Provide the [X, Y] coordinate of the cell's center where the given text is located.  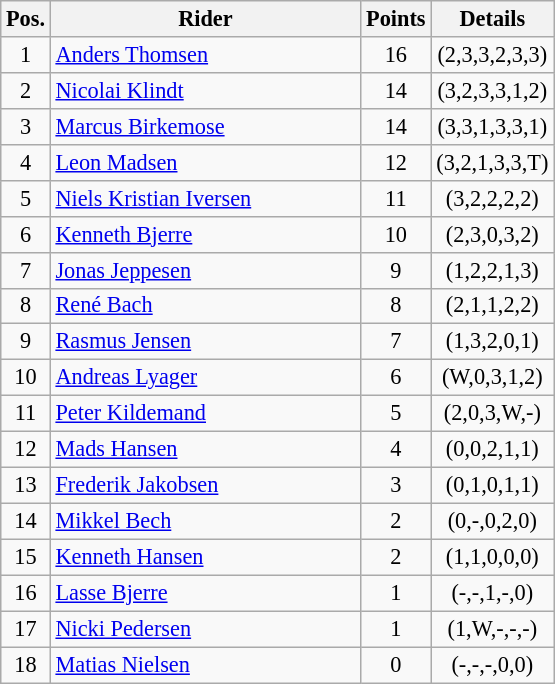
Anders Thomsen [205, 55]
Marcus Birkemose [205, 126]
(0,1,0,1,1) [492, 485]
Andreas Lyager [205, 378]
Lasse Bjerre [205, 593]
(W,0,3,1,2) [492, 378]
Kenneth Hansen [205, 557]
(2,3,0,3,2) [492, 234]
Jonas Jeppesen [205, 270]
(1,3,2,0,1) [492, 342]
(0,-,0,2,0) [492, 521]
(0,0,2,1,1) [492, 450]
Matias Nielsen [205, 665]
18 [26, 665]
(2,3,3,2,3,3) [492, 55]
(1,W,-,-,-) [492, 629]
(3,2,1,3,3,T) [492, 162]
(2,0,3,W,-) [492, 414]
Mikkel Bech [205, 521]
Rasmus Jensen [205, 342]
(3,3,1,3,3,1) [492, 126]
Details [492, 19]
(3,2,3,3,1,2) [492, 90]
(2,1,1,2,2) [492, 306]
(1,1,0,0,0) [492, 557]
(1,2,2,1,3) [492, 270]
Peter Kildemand [205, 414]
(-,-,1,-,0) [492, 593]
Kenneth Bjerre [205, 234]
Niels Kristian Iversen [205, 198]
(3,2,2,2,2) [492, 198]
13 [26, 485]
Mads Hansen [205, 450]
Rider [205, 19]
Nicki Pedersen [205, 629]
17 [26, 629]
0 [396, 665]
(-,-,-,0,0) [492, 665]
Pos. [26, 19]
Leon Madsen [205, 162]
René Bach [205, 306]
Frederik Jakobsen [205, 485]
Points [396, 19]
15 [26, 557]
Nicolai Klindt [205, 90]
